Detect which cell encompasses the target text, then output its [X, Y] center coordinate. 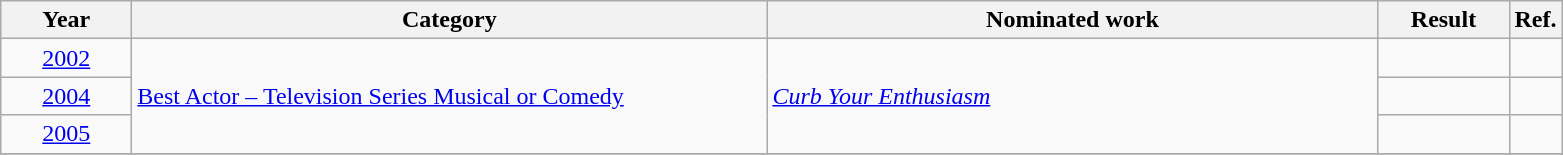
Year [66, 20]
2004 [66, 96]
Best Actor – Television Series Musical or Comedy [450, 96]
Ref. [1536, 20]
2002 [66, 58]
Category [450, 20]
2005 [66, 134]
Nominated work [1072, 20]
Result [1444, 20]
Curb Your Enthusiasm [1072, 96]
